Determine the (X, Y) coordinate at the center of the cell enclosing the given text.  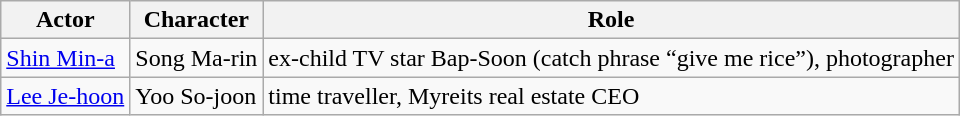
Lee Je-hoon (66, 96)
Song Ma-rin (196, 58)
time traveller, Myreits real estate CEO (612, 96)
Yoo So-joon (196, 96)
Role (612, 20)
ex-child TV star Bap-Soon (catch phrase “give me rice”), photographer (612, 58)
Shin Min-a (66, 58)
Character (196, 20)
Actor (66, 20)
